Search for the cell housing the specified text and yield its (x, y) center coordinate. 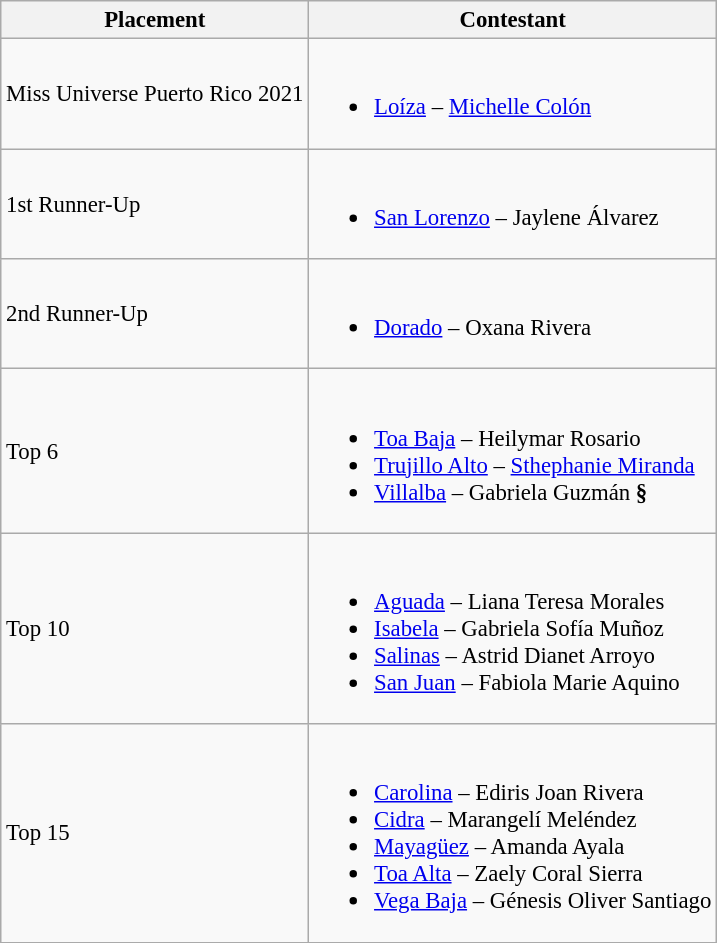
Top 10 (155, 628)
Loíza – Michelle Colón (513, 94)
Miss Universe Puerto Rico 2021 (155, 94)
Contestant (513, 20)
Carolina – Ediris Joan RiveraCidra – Marangelí MeléndezMayagüez – Amanda AyalaToa Alta – Zaely Coral SierraVega Baja – Génesis Oliver Santiago (513, 833)
Top 6 (155, 451)
Placement (155, 20)
Dorado – Oxana Rivera (513, 314)
2nd Runner-Up (155, 314)
1st Runner-Up (155, 204)
Toa Baja – Heilymar RosarioTrujillo Alto – Sthephanie MirandaVillalba – Gabriela Guzmán § (513, 451)
San Lorenzo – Jaylene Álvarez (513, 204)
Aguada – Liana Teresa MoralesIsabela – Gabriela Sofía MuñozSalinas – Astrid Dianet ArroyoSan Juan – Fabiola Marie Aquino (513, 628)
Top 15 (155, 833)
